Find where the given text appears and provide that cell's center as [X, Y] coordinate. 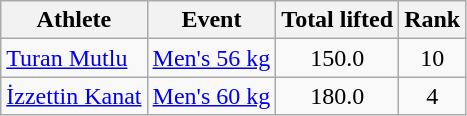
Turan Mutlu [74, 58]
Total lifted [338, 20]
150.0 [338, 58]
Rank [432, 20]
Event [212, 20]
İzzettin Kanat [74, 96]
4 [432, 96]
Men's 60 kg [212, 96]
Men's 56 kg [212, 58]
10 [432, 58]
Athlete [74, 20]
180.0 [338, 96]
